Locate the cell with the specified text and output its [X, Y] center coordinate. 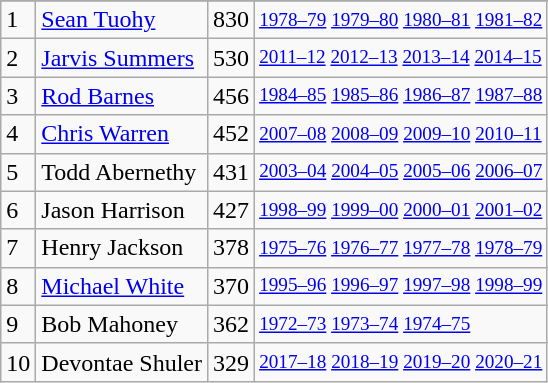
456 [230, 96]
1972–73 1973–74 1974–75 [401, 324]
2017–18 2018–19 2019–20 2020–21 [401, 362]
830 [230, 20]
Rod Barnes [122, 96]
Jason Harrison [122, 210]
329 [230, 362]
5 [18, 172]
1978–79 1979–80 1980–81 1981–82 [401, 20]
378 [230, 248]
1 [18, 20]
2 [18, 58]
9 [18, 324]
452 [230, 134]
4 [18, 134]
Chris Warren [122, 134]
362 [230, 324]
370 [230, 286]
530 [230, 58]
Sean Tuohy [122, 20]
2011–12 2012–13 2013–14 2014–15 [401, 58]
427 [230, 210]
1998–99 1999–00 2000–01 2001–02 [401, 210]
2007–08 2008–09 2009–10 2010–11 [401, 134]
3 [18, 96]
Todd Abernethy [122, 172]
Jarvis Summers [122, 58]
Bob Mahoney [122, 324]
10 [18, 362]
431 [230, 172]
Devontae Shuler [122, 362]
Michael White [122, 286]
1975–76 1976–77 1977–78 1978–79 [401, 248]
1984–85 1985–86 1986–87 1987–88 [401, 96]
7 [18, 248]
2003–04 2004–05 2005–06 2006–07 [401, 172]
1995–96 1996–97 1997–98 1998–99 [401, 286]
8 [18, 286]
Henry Jackson [122, 248]
6 [18, 210]
